Capture the cell that displays the provided text and extract its [x, y] central coordinate. 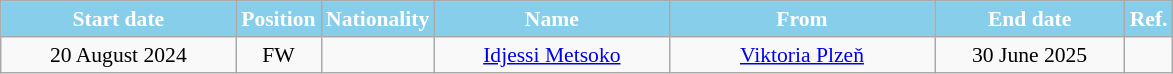
Viktoria Plzeň [802, 55]
20 August 2024 [118, 55]
Nationality [378, 19]
Ref. [1149, 19]
Start date [118, 19]
Name [552, 19]
30 June 2025 [1030, 55]
End date [1030, 19]
Position [278, 19]
From [802, 19]
FW [278, 55]
Idjessi Metsoko [552, 55]
